From the cell containing the given text, extract its center point as (X, Y) coordinate. 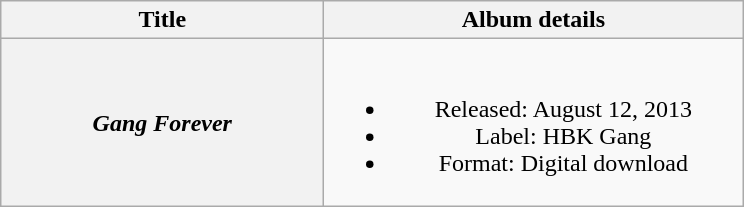
Album details (534, 20)
Released: August 12, 2013Label: HBK GangFormat: Digital download (534, 122)
Title (162, 20)
Gang Forever (162, 122)
